Return (X, Y) of the center of cell containing provided text 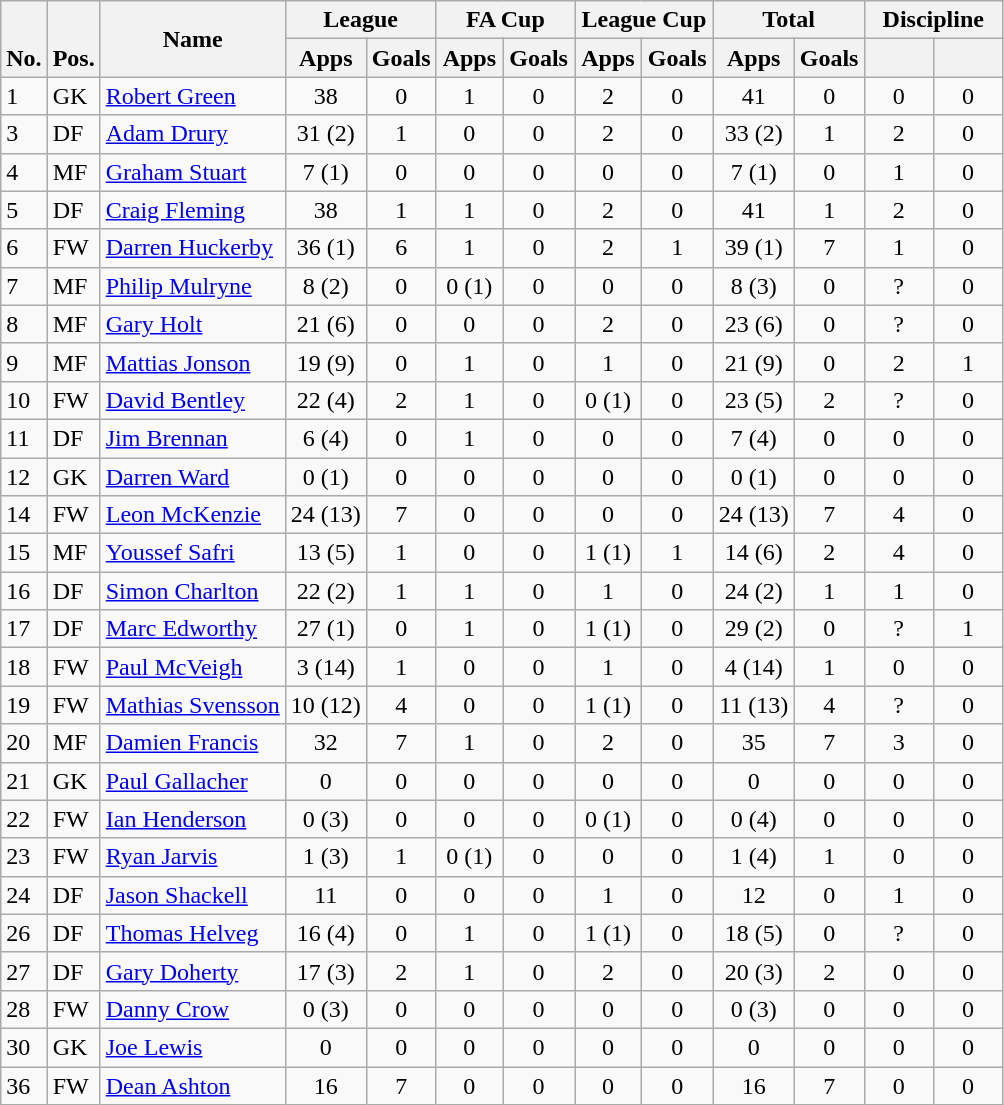
Adam Drury (192, 134)
15 (24, 553)
Discipline (934, 20)
8 (2) (326, 286)
19 (24, 705)
22 (24, 819)
14 (24, 515)
Mathias Svensson (192, 705)
16 (4) (326, 933)
Gary Holt (192, 324)
5 (24, 210)
Ian Henderson (192, 819)
21 (6) (326, 324)
17 (3) (326, 971)
Danny Crow (192, 1009)
23 (24, 857)
Gary Doherty (192, 971)
8 (3) (754, 286)
0 (4) (754, 819)
32 (326, 743)
6 (4) (326, 438)
Philip Mulryne (192, 286)
17 (24, 629)
Joe Lewis (192, 1047)
14 (6) (754, 553)
23 (5) (754, 400)
11 (13) (754, 705)
4 (14) (754, 667)
21 (9) (754, 362)
Leon McKenzie (192, 515)
22 (4) (326, 400)
Thomas Helveg (192, 933)
18 (5) (754, 933)
9 (24, 362)
FA Cup (506, 20)
Jim Brennan (192, 438)
Marc Edworthy (192, 629)
Robert Green (192, 96)
Total (788, 20)
24 (2) (754, 591)
Dean Ashton (192, 1085)
Name (192, 39)
18 (24, 667)
39 (1) (754, 248)
20 (3) (754, 971)
Mattias Jonson (192, 362)
31 (2) (326, 134)
Darren Huckerby (192, 248)
Paul McVeigh (192, 667)
30 (24, 1047)
League (360, 20)
36 (24, 1085)
Youssef Safri (192, 553)
1 (4) (754, 857)
29 (2) (754, 629)
David Bentley (192, 400)
21 (24, 781)
28 (24, 1009)
8 (24, 324)
No. (24, 39)
10 (24, 400)
33 (2) (754, 134)
Simon Charlton (192, 591)
27 (24, 971)
19 (9) (326, 362)
Craig Fleming (192, 210)
36 (1) (326, 248)
7 (4) (754, 438)
Paul Gallacher (192, 781)
League Cup (644, 20)
3 (14) (326, 667)
24 (24, 895)
10 (12) (326, 705)
26 (24, 933)
1 (3) (326, 857)
Jason Shackell (192, 895)
20 (24, 743)
22 (2) (326, 591)
Ryan Jarvis (192, 857)
27 (1) (326, 629)
Graham Stuart (192, 172)
Pos. (74, 39)
Darren Ward (192, 477)
23 (6) (754, 324)
Damien Francis (192, 743)
13 (5) (326, 553)
35 (754, 743)
